Pinpoint the cell where the given text exists, returning its (x, y) midpoint coordinate. 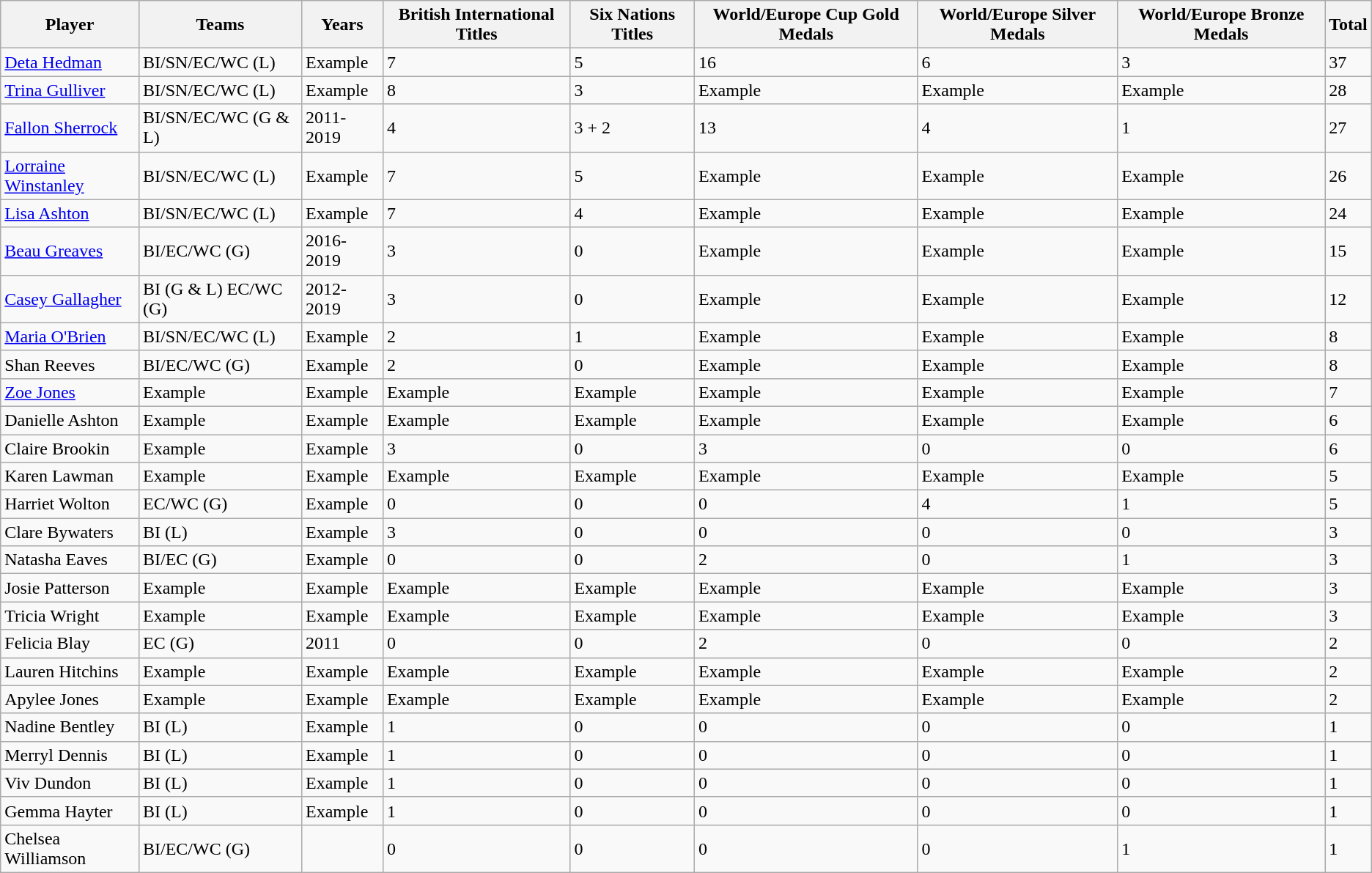
BI/SN/EC/WC (G & L) (220, 128)
Trina Gulliver (70, 90)
Gemma Hayter (70, 811)
37 (1349, 62)
15 (1349, 251)
Natasha Eaves (70, 560)
Six Nations Titles (632, 25)
Danielle Ashton (70, 420)
Zoe Jones (70, 392)
Chelsea Williamson (70, 849)
Deta Hedman (70, 62)
Lorraine Winstanley (70, 176)
World/Europe Cup Gold Medals (806, 25)
BI (G & L) EC/WC (G) (220, 299)
Maria O'Brien (70, 336)
Karen Lawman (70, 476)
Player (70, 25)
Clare Bywaters (70, 532)
16 (806, 62)
Harriet Wolton (70, 504)
Viv Dundon (70, 783)
BI/EC (G) (220, 560)
27 (1349, 128)
Total (1349, 25)
EC (G) (220, 644)
2016-2019 (342, 251)
World/Europe Bronze Medals (1221, 25)
3 + 2 (632, 128)
26 (1349, 176)
Lauren Hitchins (70, 671)
Merryl Dennis (70, 755)
12 (1349, 299)
British International Titles (476, 25)
Felicia Blay (70, 644)
2011 (342, 644)
Beau Greaves (70, 251)
World/Europe Silver Medals (1017, 25)
Claire Brookin (70, 448)
EC/WC (G) (220, 504)
2012-2019 (342, 299)
Years (342, 25)
Fallon Sherrock (70, 128)
24 (1349, 213)
Casey Gallagher (70, 299)
Apylee Jones (70, 699)
Josie Patterson (70, 588)
Teams (220, 25)
Lisa Ashton (70, 213)
2011-2019 (342, 128)
Shan Reeves (70, 364)
Nadine Bentley (70, 727)
Tricia Wright (70, 616)
28 (1349, 90)
13 (806, 128)
